Extract the (x, y) coordinate from the center of the cell holding the provided text.  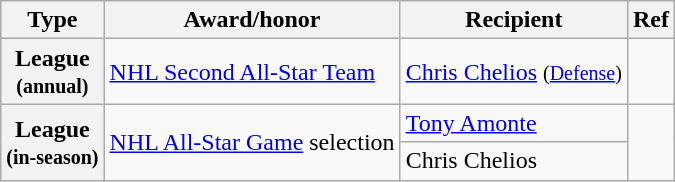
NHL All-Star Game selection (252, 142)
Recipient (514, 20)
League(in-season) (52, 142)
Tony Amonte (514, 123)
Chris Chelios (Defense) (514, 72)
NHL Second All-Star Team (252, 72)
Award/honor (252, 20)
Ref (650, 20)
League(annual) (52, 72)
Chris Chelios (514, 161)
Type (52, 20)
